Pinpoint the cell where the given text exists, returning its (X, Y) midpoint coordinate. 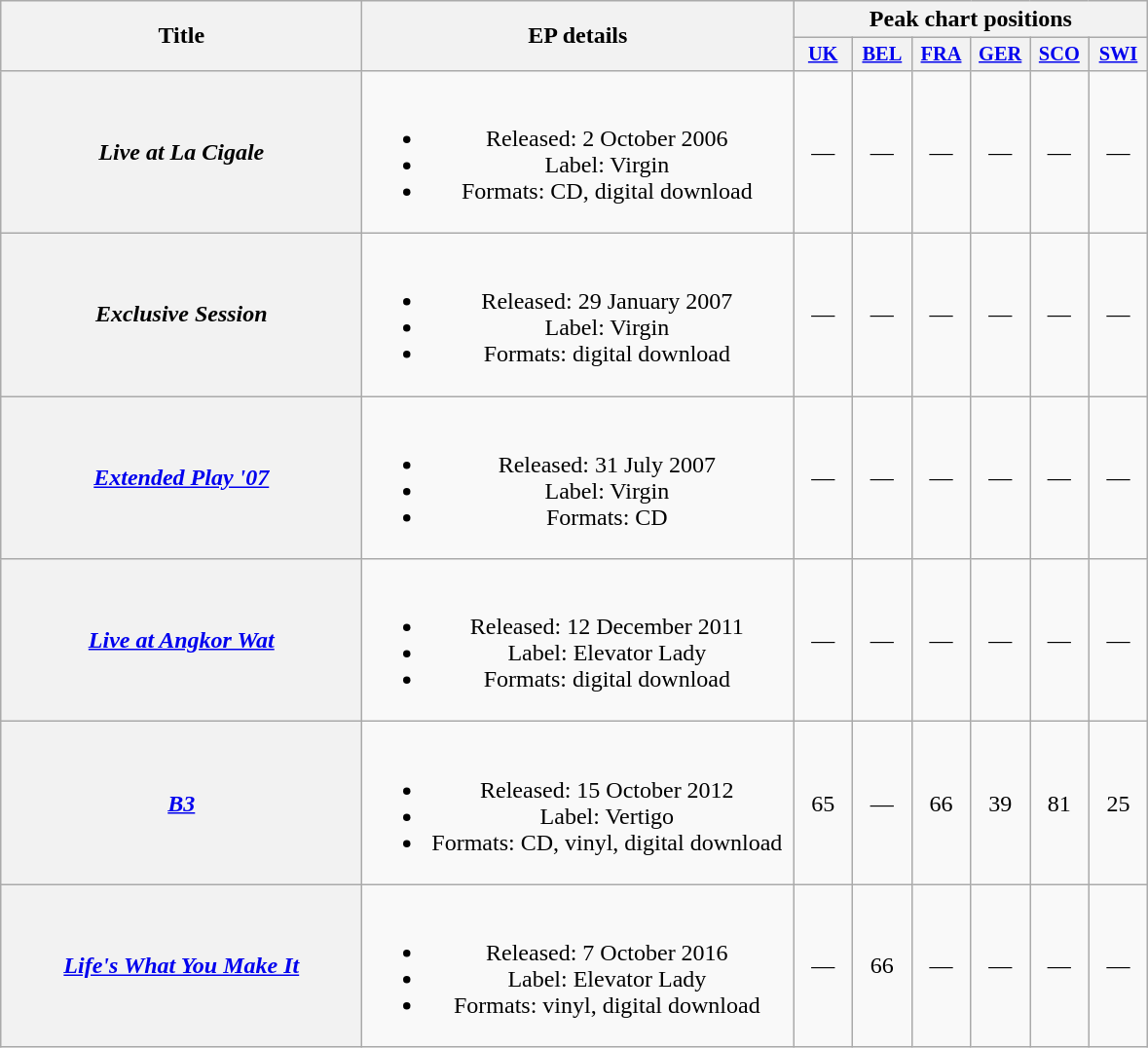
BEL (882, 55)
25 (1118, 803)
FRA (941, 55)
81 (1059, 803)
SCO (1059, 55)
SWI (1118, 55)
Title (181, 36)
Released: 2 October 2006Label: VirginFormats: CD, digital download (578, 152)
GER (1001, 55)
Live at Angkor Wat (181, 641)
UK (824, 55)
Released: 15 October 2012Label: VertigoFormats: CD, vinyl, digital download (578, 803)
B3 (181, 803)
Peak chart positions (971, 19)
EP details (578, 36)
39 (1001, 803)
Released: 12 December 2011Label: Elevator LadyFormats: digital download (578, 641)
65 (824, 803)
Exclusive Session (181, 316)
Life's What You Make It (181, 966)
Released: 31 July 2007Label: VirginFormats: CD (578, 477)
Released: 7 October 2016Label: Elevator LadyFormats: vinyl, digital download (578, 966)
Extended Play '07 (181, 477)
Released: 29 January 2007Label: VirginFormats: digital download (578, 316)
Live at La Cigale (181, 152)
